Find where the given text appears and provide that cell's center as (X, Y) coordinate. 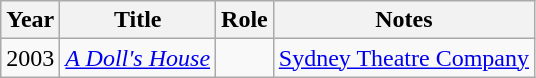
A Doll's House (138, 58)
2003 (30, 58)
Sydney Theatre Company (404, 58)
Role (245, 20)
Notes (404, 20)
Title (138, 20)
Year (30, 20)
